Search for the cell housing the specified text and yield its (X, Y) center coordinate. 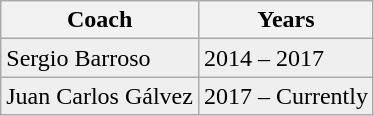
2014 – 2017 (286, 58)
2017 – Currently (286, 96)
Sergio Barroso (100, 58)
Juan Carlos Gálvez (100, 96)
Coach (100, 20)
Years (286, 20)
